Output the [X, Y] coordinate of the center of the cell containing the given text.  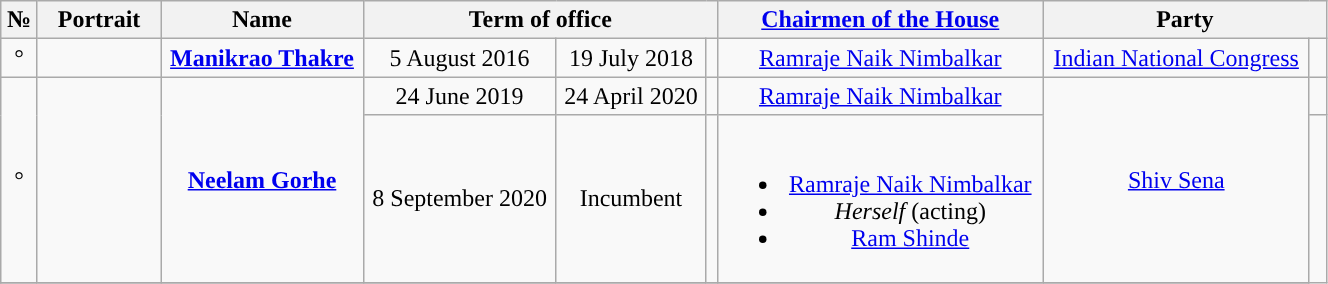
Incumbent [631, 198]
Indian National Congress [1176, 58]
Term of office [540, 20]
Ramraje Naik NimbalkarHerself (acting)Ram Shinde [880, 198]
5 August 2016 [460, 58]
19 July 2018 [631, 58]
Neelam Gorhe [262, 180]
Chairmen of the House [880, 20]
Party [1184, 20]
Portrait [99, 20]
№ [20, 20]
Manikrao Thakre [262, 58]
24 April 2020 [631, 96]
Name [262, 20]
24 June 2019 [460, 96]
8 September 2020 [460, 198]
Shiv Sena [1176, 180]
